Return the (x, y) coordinate for the center point of the cell that contains the specified text.  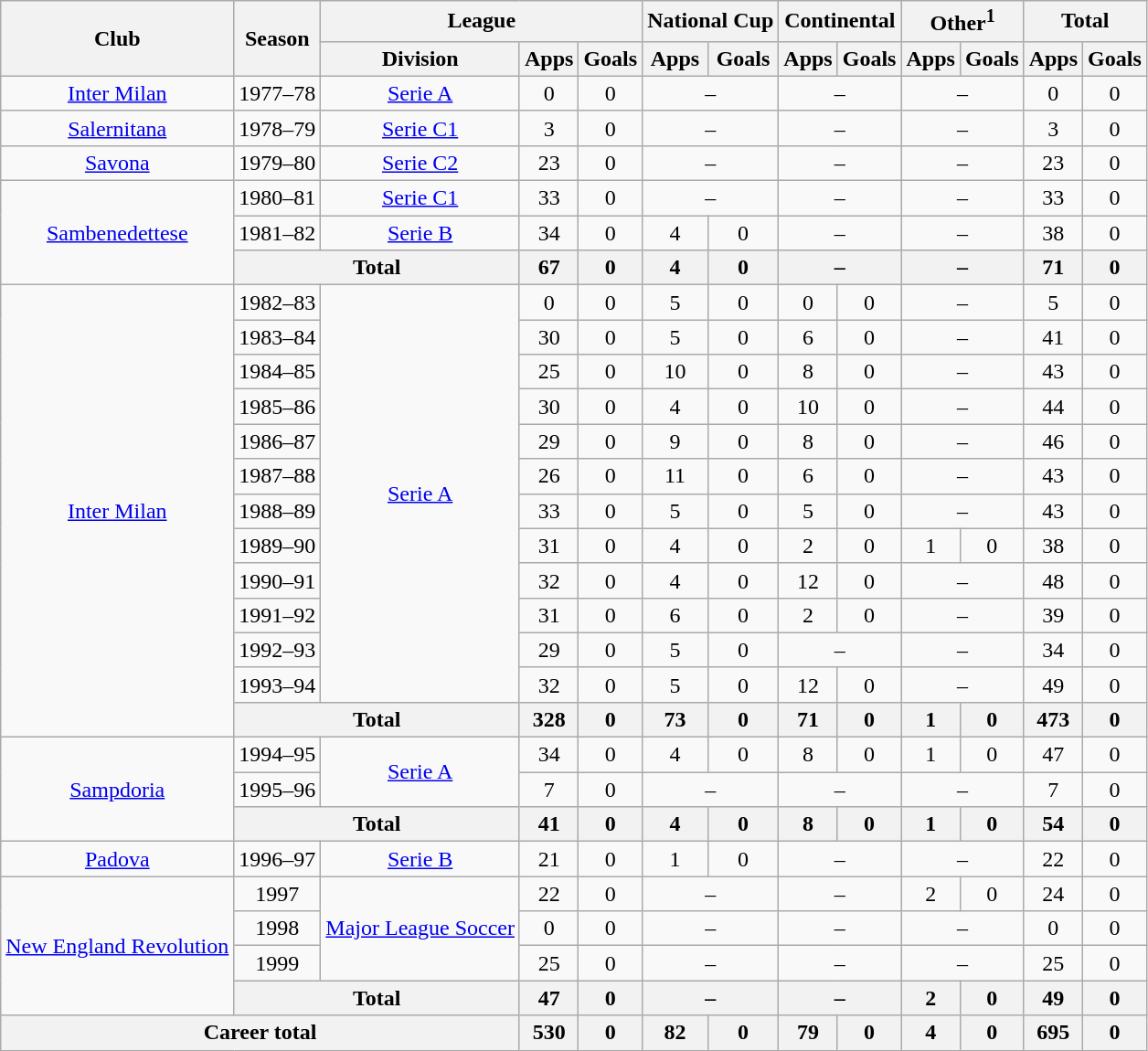
Division (420, 58)
44 (1053, 407)
48 (1053, 580)
1991–92 (278, 615)
1987–88 (278, 476)
1996–97 (278, 859)
Serie C2 (420, 163)
24 (1053, 894)
Sampdoria (117, 790)
1985–86 (278, 407)
New England Revolution (117, 946)
328 (548, 719)
National Cup (711, 22)
21 (548, 859)
Season (278, 38)
1994–95 (278, 755)
73 (675, 719)
1997 (278, 894)
26 (548, 476)
1983–84 (278, 337)
1980–81 (278, 198)
11 (675, 476)
54 (1053, 824)
695 (1053, 1033)
1995–96 (278, 790)
1989–90 (278, 546)
Salernitana (117, 128)
39 (1053, 615)
1990–91 (278, 580)
9 (675, 441)
1998 (278, 929)
67 (548, 268)
1979–80 (278, 163)
Padova (117, 859)
79 (808, 1033)
1977–78 (278, 93)
1993–94 (278, 685)
Career total (260, 1033)
46 (1053, 441)
Sambenedettese (117, 233)
1988–89 (278, 511)
1984–85 (278, 372)
1982–83 (278, 303)
473 (1053, 719)
1981–82 (278, 233)
1986–87 (278, 441)
Major League Soccer (420, 929)
Other1 (962, 22)
League (482, 22)
Savona (117, 163)
1992–93 (278, 650)
82 (675, 1033)
1999 (278, 963)
530 (548, 1033)
Continental (840, 22)
Club (117, 38)
1978–79 (278, 128)
